Pinpoint the cell where the given text exists, returning its (X, Y) midpoint coordinate. 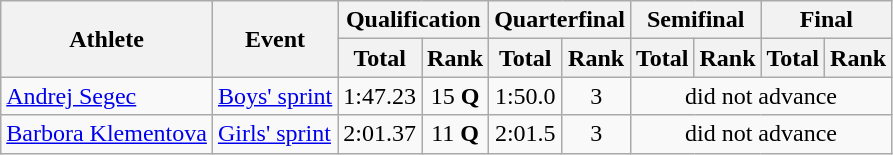
Event (274, 39)
15 Q (456, 96)
Boys' sprint (274, 96)
11 Q (456, 134)
Final (826, 20)
2:01.37 (380, 134)
Semifinal (696, 20)
1:50.0 (526, 96)
Girls' sprint (274, 134)
Quarterfinal (560, 20)
1:47.23 (380, 96)
Andrej Segec (107, 96)
Barbora Klementova (107, 134)
2:01.5 (526, 134)
Athlete (107, 39)
Qualification (414, 20)
